Scan for the cell matching the given text and deliver its (X, Y) coordinate at center. 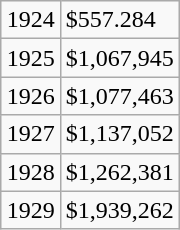
$557.284 (120, 20)
$1,262,381 (120, 172)
$1,137,052 (120, 134)
1924 (30, 20)
1929 (30, 210)
1927 (30, 134)
$1,077,463 (120, 96)
1925 (30, 58)
1928 (30, 172)
$1,939,262 (120, 210)
1926 (30, 96)
$1,067,945 (120, 58)
